Capture the cell that displays the provided text and extract its (X, Y) central coordinate. 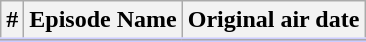
Original air date (274, 21)
Episode Name (103, 21)
# (12, 21)
